Scan for the cell matching the given text and deliver its (x, y) coordinate at center. 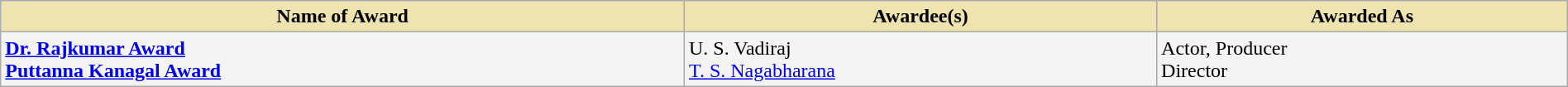
Name of Award (342, 17)
Awardee(s) (921, 17)
Dr. Rajkumar AwardPuttanna Kanagal Award (342, 60)
U. S. VadirajT. S. Nagabharana (921, 60)
Actor, ProducerDirector (1363, 60)
Awarded As (1363, 17)
